Return the [X, Y] coordinate for the center point of the cell that contains the specified text.  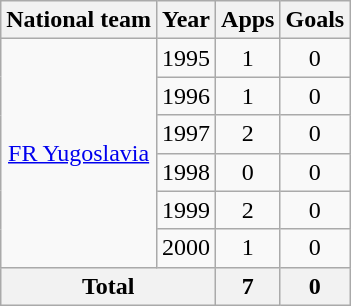
Year [186, 20]
7 [248, 286]
2000 [186, 248]
1996 [186, 96]
1999 [186, 210]
National team [79, 20]
Apps [248, 20]
Total [108, 286]
1995 [186, 58]
1997 [186, 134]
1998 [186, 172]
FR Yugoslavia [79, 153]
Goals [315, 20]
